Detect which cell encompasses the target text, then output its (x, y) center coordinate. 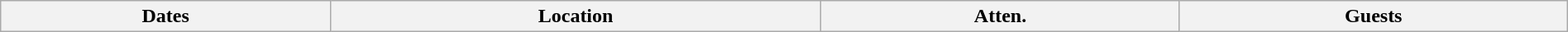
Guests (1373, 16)
Atten. (1001, 16)
Dates (165, 16)
Location (576, 16)
